Find where the given text appears and provide that cell's center as [x, y] coordinate. 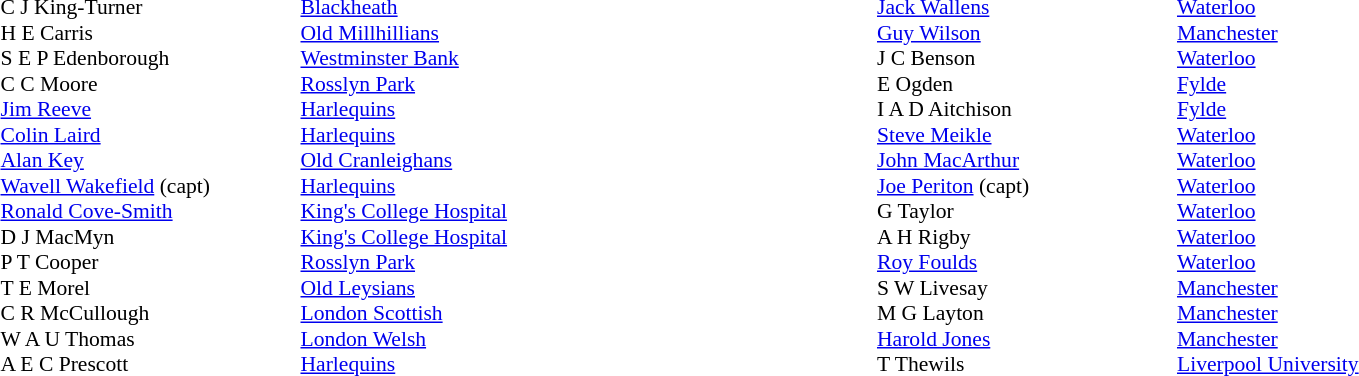
A H Rigby [1027, 237]
London Welsh [404, 339]
Old Millhillians [404, 33]
Harold Jones [1027, 339]
Steve Meikle [1027, 135]
Ronald Cove-Smith [150, 211]
London Scottish [404, 313]
G Taylor [1027, 211]
Colin Laird [150, 135]
I A D Aitchison [1027, 109]
Old Leysians [404, 288]
Westminster Bank [404, 59]
Old Cranleighans [404, 161]
S W Livesay [1027, 288]
John MacArthur [1027, 161]
S E P Edenborough [150, 59]
W A U Thomas [150, 339]
Wavell Wakefield (capt) [150, 186]
Alan Key [150, 161]
P T Cooper [150, 263]
H E Carris [150, 33]
E Ogden [1027, 84]
C R McCullough [150, 313]
Guy Wilson [1027, 33]
D J MacMyn [150, 237]
M G Layton [1027, 313]
J C Benson [1027, 59]
Jim Reeve [150, 109]
Joe Periton (capt) [1027, 186]
T E Morel [150, 288]
C C Moore [150, 84]
Roy Foulds [1027, 263]
